Provide the (x, y) coordinate of the cell's center where the given text is located.  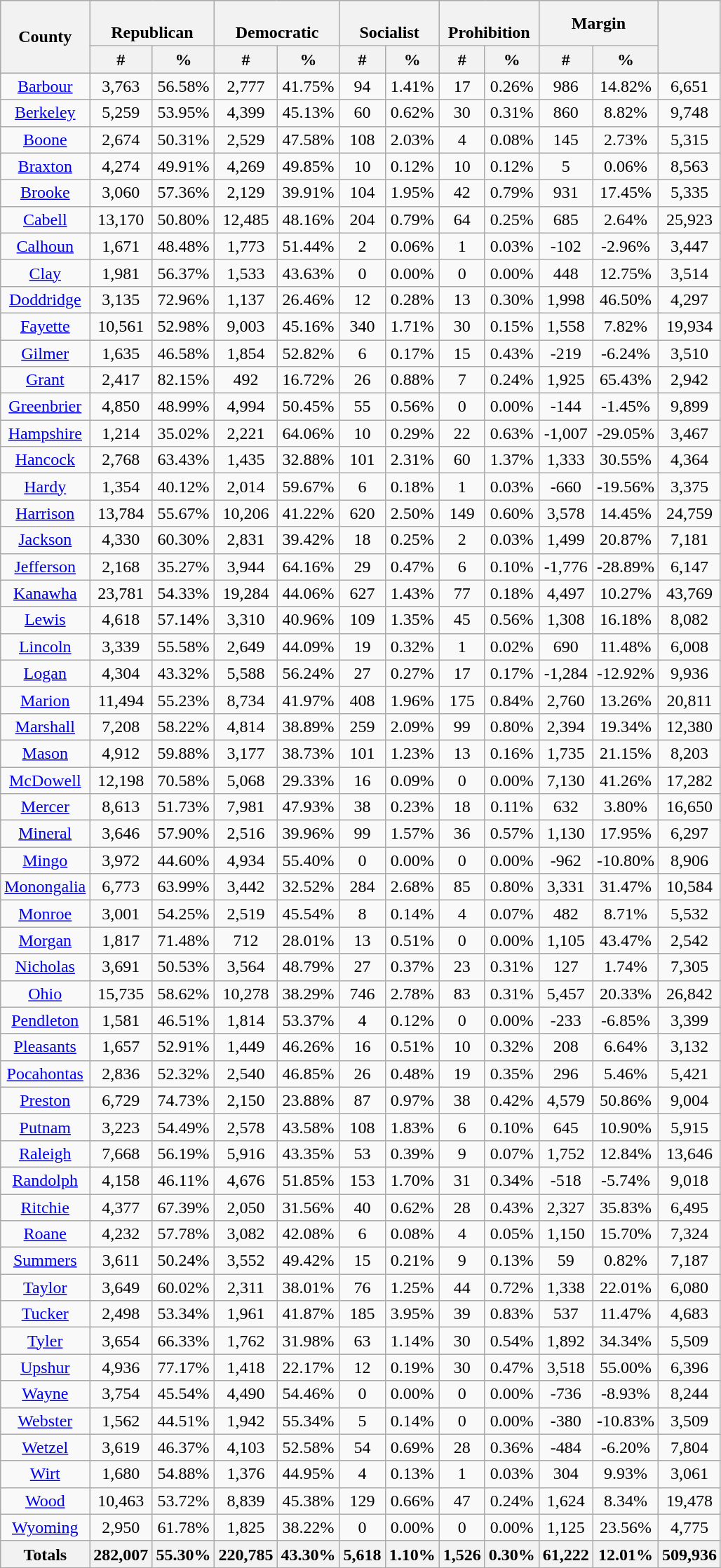
55.58% (184, 647)
6,297 (689, 834)
6,080 (689, 1287)
4,683 (689, 1314)
36 (461, 834)
19,284 (245, 593)
10.27% (626, 593)
7,130 (565, 780)
32.88% (309, 460)
38.73% (309, 753)
2,578 (245, 1127)
Mingo (45, 860)
Marion (45, 700)
6,396 (689, 1367)
2.68% (412, 887)
3,611 (121, 1261)
46.58% (184, 353)
3,691 (121, 967)
3,649 (121, 1287)
41.87% (309, 1314)
45.38% (309, 1501)
43,769 (689, 593)
2,649 (245, 647)
2,542 (689, 940)
2.50% (412, 513)
46.37% (184, 1447)
6,651 (689, 86)
3,399 (689, 1020)
1.25% (412, 1287)
46.85% (309, 1074)
Morgan (45, 940)
Hancock (45, 460)
259 (362, 726)
8,839 (245, 1501)
13,646 (689, 1154)
Pendleton (45, 1020)
76 (362, 1287)
282,007 (121, 1554)
2,950 (121, 1527)
5,915 (689, 1127)
9,936 (689, 673)
1.70% (412, 1180)
0.72% (512, 1287)
0.23% (412, 807)
24,759 (689, 513)
20.33% (626, 994)
1,105 (565, 940)
2,516 (245, 834)
35.27% (184, 567)
1,680 (121, 1474)
11,494 (121, 700)
3,944 (245, 567)
5,259 (121, 113)
8,734 (245, 700)
Wyoming (45, 1527)
1,892 (565, 1341)
0.21% (412, 1261)
44.06% (309, 593)
13,170 (121, 219)
46.11% (184, 1180)
4,269 (245, 166)
492 (245, 380)
712 (245, 940)
3,223 (121, 1127)
-1.45% (626, 407)
1.71% (412, 326)
43.35% (309, 1154)
67.39% (184, 1207)
9,899 (689, 407)
8,244 (689, 1394)
2.03% (412, 140)
42 (461, 193)
Jackson (45, 540)
38.29% (309, 994)
0.42% (512, 1100)
304 (565, 1474)
53.72% (184, 1501)
5,068 (245, 780)
2,942 (689, 380)
20,811 (689, 700)
Wetzel (45, 1447)
40.12% (184, 487)
4,364 (689, 460)
-12.92% (626, 673)
94 (362, 86)
55.23% (184, 700)
15,735 (121, 994)
12.01% (626, 1554)
4,330 (121, 540)
48.48% (184, 246)
1,376 (245, 1474)
340 (362, 326)
64.16% (309, 567)
43.47% (626, 940)
1.41% (412, 86)
51.44% (309, 246)
9,004 (689, 1100)
21.15% (626, 753)
0.27% (412, 673)
46.51% (184, 1020)
4,994 (245, 407)
0.82% (626, 1261)
1.37% (512, 460)
10,278 (245, 994)
645 (565, 1127)
64 (461, 219)
3,132 (689, 1047)
3,754 (121, 1394)
64.06% (309, 433)
2,168 (121, 567)
16,650 (689, 807)
53.37% (309, 1020)
1,624 (565, 1501)
49.85% (309, 166)
46.50% (626, 299)
50.45% (309, 407)
-29.05% (626, 433)
2,014 (245, 487)
29.33% (309, 780)
60.02% (184, 1287)
1,418 (245, 1367)
45 (461, 620)
3,509 (689, 1421)
6,729 (121, 1100)
6.64% (626, 1047)
-736 (565, 1394)
3,060 (121, 193)
1,338 (565, 1287)
53.34% (184, 1314)
1,961 (245, 1314)
7 (461, 380)
85 (461, 887)
Margin (598, 24)
52.32% (184, 1074)
149 (461, 513)
Brooke (45, 193)
145 (565, 140)
986 (565, 86)
70.58% (184, 780)
4,497 (565, 593)
0.34% (512, 1180)
Republican (152, 24)
5,532 (689, 914)
10,561 (121, 326)
9,748 (689, 113)
690 (565, 647)
4,579 (565, 1100)
44.09% (309, 647)
8.34% (626, 1501)
23.88% (309, 1100)
Summers (45, 1261)
0.37% (412, 967)
Mason (45, 753)
1.35% (412, 620)
40.96% (309, 620)
41.75% (309, 86)
1,998 (565, 299)
54.88% (184, 1474)
Wirt (45, 1474)
4,490 (245, 1394)
2,129 (245, 193)
50.80% (184, 219)
74.73% (184, 1100)
48.79% (309, 967)
-962 (565, 860)
-19.56% (626, 487)
Lewis (45, 620)
0.48% (412, 1074)
52.58% (309, 1447)
1.43% (412, 593)
87 (362, 1100)
-10.80% (626, 860)
3,646 (121, 834)
7,181 (689, 540)
2,831 (245, 540)
Wood (45, 1501)
Fayette (45, 326)
685 (565, 219)
2,150 (245, 1100)
Socialist (389, 24)
0.29% (412, 433)
0.60% (512, 513)
43.30% (309, 1554)
8.71% (626, 914)
25,923 (689, 219)
746 (362, 994)
52.91% (184, 1047)
1,214 (121, 433)
Totals (45, 1554)
0.83% (512, 1314)
58.22% (184, 726)
-660 (565, 487)
1,981 (121, 273)
Hardy (45, 487)
9,018 (689, 1180)
65.43% (626, 380)
61,222 (565, 1554)
632 (565, 807)
11.48% (626, 647)
43.58% (309, 1127)
0.84% (512, 700)
1,125 (565, 1527)
Grant (45, 380)
17,282 (689, 780)
Berkeley (45, 113)
12,198 (121, 780)
71.48% (184, 940)
Democratic (277, 24)
1,449 (245, 1047)
0.57% (512, 834)
482 (565, 914)
4,775 (689, 1527)
63.43% (184, 460)
2,836 (121, 1074)
12,380 (689, 726)
10.90% (626, 1127)
34.34% (626, 1341)
55.00% (626, 1367)
31.98% (309, 1341)
20.87% (626, 540)
3,135 (121, 299)
0.39% (412, 1154)
40 (362, 1207)
50.86% (626, 1100)
-8.93% (626, 1394)
Ohio (45, 994)
296 (565, 1074)
Greenbrier (45, 407)
408 (362, 700)
Braxton (45, 166)
6,147 (689, 567)
204 (362, 219)
153 (362, 1180)
22.17% (309, 1367)
6,008 (689, 647)
1,817 (121, 940)
72.96% (184, 299)
Prohibition (489, 24)
3,552 (245, 1261)
6,495 (689, 1207)
Clay (45, 273)
7,804 (689, 1447)
31.47% (626, 887)
39.42% (309, 540)
2,498 (121, 1314)
Wayne (45, 1394)
0.26% (512, 86)
537 (565, 1314)
1,825 (245, 1527)
54.25% (184, 914)
39.96% (309, 834)
5,916 (245, 1154)
3,061 (689, 1474)
2,327 (565, 1207)
0.54% (512, 1341)
4,103 (245, 1447)
1.96% (412, 700)
5.46% (626, 1074)
3,564 (245, 967)
56.58% (184, 86)
284 (362, 887)
59 (565, 1261)
2,777 (245, 86)
509,936 (689, 1554)
-102 (565, 246)
5,315 (689, 140)
1,657 (121, 1047)
Tyler (45, 1341)
17.45% (626, 193)
Nicholas (45, 967)
3,763 (121, 86)
Raleigh (45, 1154)
44.51% (184, 1421)
13.26% (626, 700)
3,447 (689, 246)
39 (461, 1314)
58.62% (184, 994)
30.55% (626, 460)
-28.89% (626, 567)
54.33% (184, 593)
8 (362, 914)
2,760 (565, 700)
22.01% (626, 1287)
Mercer (45, 807)
56.24% (309, 673)
16.18% (626, 620)
46.26% (309, 1047)
Pleasants (45, 1047)
1,925 (565, 380)
59.88% (184, 753)
0.09% (412, 780)
7,324 (689, 1234)
-2.96% (626, 246)
66.33% (184, 1341)
48.16% (309, 219)
4,274 (121, 166)
Harrison (45, 513)
County (45, 36)
Doddridge (45, 299)
1.57% (412, 834)
2,519 (245, 914)
1.10% (412, 1554)
19.34% (626, 726)
22 (461, 433)
Webster (45, 1421)
55.34% (309, 1421)
61.78% (184, 1527)
Logan (45, 673)
-6.20% (626, 1447)
4,912 (121, 753)
4,814 (245, 726)
Hampshire (45, 433)
13,784 (121, 513)
4,618 (121, 620)
Marshall (45, 726)
3,510 (689, 353)
57.78% (184, 1234)
Taylor (45, 1287)
5,457 (565, 994)
32.52% (309, 887)
448 (565, 273)
1,773 (245, 246)
7,208 (121, 726)
Putnam (45, 1127)
83 (461, 994)
Ritchie (45, 1207)
0.15% (512, 326)
4,850 (121, 407)
860 (565, 113)
Gilmer (45, 353)
1,150 (565, 1234)
Kanawha (45, 593)
19,478 (689, 1501)
627 (362, 593)
3,082 (245, 1234)
43.63% (309, 273)
-484 (565, 1447)
2,674 (121, 140)
-233 (565, 1020)
41.97% (309, 700)
-6.85% (626, 1020)
5,335 (689, 193)
60.30% (184, 540)
1,635 (121, 353)
-1,007 (565, 433)
1,333 (565, 460)
54.49% (184, 1127)
55.40% (309, 860)
-5.74% (626, 1180)
129 (362, 1501)
208 (565, 1047)
McDowell (45, 780)
38.89% (309, 726)
3,578 (565, 513)
Monroe (45, 914)
14.45% (626, 513)
1.83% (412, 1127)
77.17% (184, 1367)
29 (362, 567)
3,442 (245, 887)
175 (461, 700)
7.82% (626, 326)
2,529 (245, 140)
12.84% (626, 1154)
3,331 (565, 887)
1.14% (412, 1341)
2.64% (626, 219)
4,232 (121, 1234)
2.73% (626, 140)
59.67% (309, 487)
7,981 (245, 807)
3,972 (121, 860)
1,137 (245, 299)
Mineral (45, 834)
1,435 (245, 460)
8.82% (626, 113)
82.15% (184, 380)
1,499 (565, 540)
Tucker (45, 1314)
3,467 (689, 433)
1,562 (121, 1421)
0.69% (412, 1447)
Monongalia (45, 887)
31.56% (309, 1207)
35.83% (626, 1207)
Jefferson (45, 567)
26,842 (689, 994)
56.37% (184, 273)
127 (565, 967)
55.67% (184, 513)
44.60% (184, 860)
2,311 (245, 1287)
0.28% (412, 299)
57.14% (184, 620)
41.26% (626, 780)
47.58% (309, 140)
0.36% (512, 1447)
3,518 (565, 1367)
4,377 (121, 1207)
8,203 (689, 753)
Barbour (45, 86)
0.11% (512, 807)
7,305 (689, 967)
57.36% (184, 193)
53.95% (184, 113)
Roane (45, 1234)
15.70% (626, 1234)
4,304 (121, 673)
9.93% (626, 1474)
1,762 (245, 1341)
-380 (565, 1421)
3,375 (689, 487)
1,942 (245, 1421)
53 (362, 1154)
0.02% (512, 647)
Preston (45, 1100)
31 (461, 1180)
49.42% (309, 1261)
-1,284 (565, 673)
43.32% (184, 673)
1,671 (121, 246)
3,310 (245, 620)
9,003 (245, 326)
10,584 (689, 887)
8,613 (121, 807)
3,514 (689, 273)
47 (461, 1501)
16.72% (309, 380)
1,130 (565, 834)
45.16% (309, 326)
4,934 (245, 860)
0.66% (412, 1501)
3.80% (626, 807)
52.98% (184, 326)
55.30% (184, 1554)
50.24% (184, 1261)
77 (461, 593)
3,339 (121, 647)
3,654 (121, 1341)
3,177 (245, 753)
185 (362, 1314)
1,752 (565, 1154)
39.91% (309, 193)
Pocahontas (45, 1074)
0.16% (512, 753)
23.56% (626, 1527)
8,906 (689, 860)
5,588 (245, 673)
109 (362, 620)
54.46% (309, 1394)
10,206 (245, 513)
-518 (565, 1180)
50.31% (184, 140)
44.95% (309, 1474)
104 (362, 193)
931 (565, 193)
2,417 (121, 380)
Upshur (45, 1367)
5,509 (689, 1341)
1,526 (461, 1554)
220,785 (245, 1554)
54 (362, 1447)
1,308 (565, 620)
1.23% (412, 753)
-1,776 (565, 567)
38.01% (309, 1287)
41.22% (309, 513)
4,158 (121, 1180)
1,581 (121, 1020)
47.93% (309, 807)
3,001 (121, 914)
2.09% (412, 726)
1,533 (245, 273)
-6.24% (626, 353)
50.53% (184, 967)
49.91% (184, 166)
2,394 (565, 726)
7,187 (689, 1261)
4,297 (689, 299)
0.63% (512, 433)
57.90% (184, 834)
52.82% (309, 353)
17.95% (626, 834)
4,936 (121, 1367)
1.74% (626, 967)
5,421 (689, 1074)
1,735 (565, 753)
0.05% (512, 1234)
4,399 (245, 113)
63 (362, 1341)
55 (362, 407)
8,563 (689, 166)
0.88% (412, 380)
8,082 (689, 620)
620 (362, 513)
4,676 (245, 1180)
1,814 (245, 1020)
23,781 (121, 593)
19,934 (689, 326)
Boone (45, 140)
-219 (565, 353)
1,354 (121, 487)
2,221 (245, 433)
35.02% (184, 433)
51.73% (184, 807)
14.82% (626, 86)
63.99% (184, 887)
6,773 (121, 887)
1,854 (245, 353)
12,485 (245, 219)
2,050 (245, 1207)
11.47% (626, 1314)
10,463 (121, 1501)
28.01% (309, 940)
48.99% (184, 407)
51.85% (309, 1180)
3.95% (412, 1314)
Randolph (45, 1180)
0.97% (412, 1100)
45.13% (309, 113)
23 (461, 967)
Cabell (45, 219)
1,558 (565, 326)
42.08% (309, 1234)
12.75% (626, 273)
2,768 (121, 460)
38.22% (309, 1527)
2.31% (412, 460)
44 (461, 1287)
5,618 (362, 1554)
2.78% (412, 994)
2,540 (245, 1074)
56.19% (184, 1154)
7,668 (121, 1154)
-144 (565, 407)
-10.83% (626, 1421)
Lincoln (45, 647)
26.46% (309, 299)
1.95% (412, 193)
0.19% (412, 1367)
3,619 (121, 1447)
0.35% (512, 1074)
Calhoun (45, 246)
